Capture the cell that displays the provided text and extract its (X, Y) central coordinate. 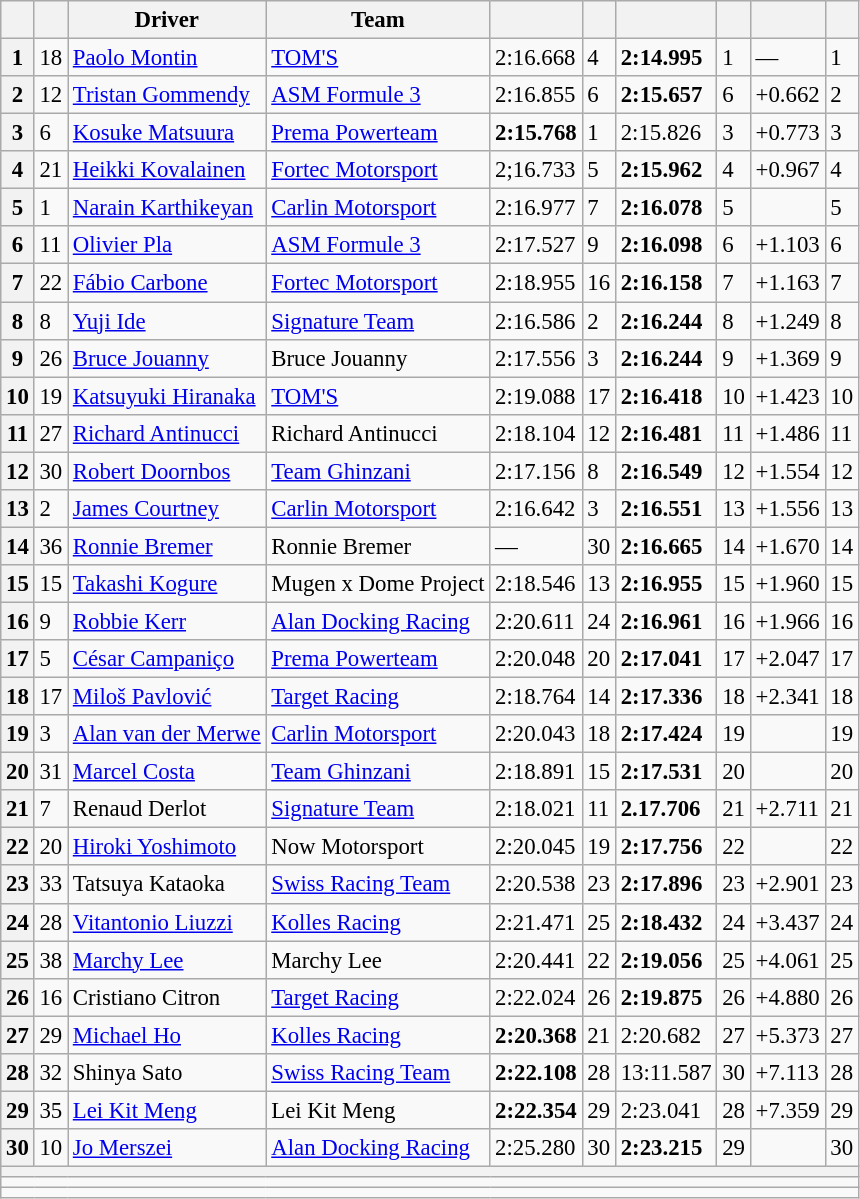
2:18.764 (536, 697)
2:19.875 (666, 997)
+3.437 (788, 922)
Vitantonio Liuzzi (167, 922)
2:14.995 (666, 58)
2:19.056 (666, 960)
+2.047 (788, 659)
2:15.768 (536, 133)
James Courtney (167, 509)
Paolo Montin (167, 58)
+0.967 (788, 170)
+4.880 (788, 997)
Shinya Sato (167, 1073)
+1.103 (788, 245)
2:20.048 (536, 659)
2:22.024 (536, 997)
Jo Merszei (167, 1148)
2:16.551 (666, 509)
+1.163 (788, 283)
Olivier Pla (167, 245)
2;16.733 (536, 170)
+1.423 (788, 396)
+7.113 (788, 1073)
2:18.955 (536, 283)
2:16.158 (666, 283)
2:15.826 (666, 133)
Robbie Kerr (167, 621)
+1.966 (788, 621)
2:21.471 (536, 922)
Takashi Kogure (167, 584)
2:16.665 (666, 546)
2:23.041 (666, 1110)
2:16.668 (536, 58)
2:17.556 (536, 358)
Miloš Pavlović (167, 697)
2:20.045 (536, 847)
2:18.021 (536, 809)
2:25.280 (536, 1148)
+1.486 (788, 433)
Now Motorsport (378, 847)
Tatsuya Kataoka (167, 885)
+1.554 (788, 471)
Team (378, 20)
Narain Karthikeyan (167, 208)
2:17.531 (666, 772)
Alan van der Merwe (167, 734)
Mugen x Dome Project (378, 584)
2:16.955 (666, 584)
2:17.156 (536, 471)
Heikki Kovalainen (167, 170)
+2.901 (788, 885)
2:22.354 (536, 1110)
Driver (167, 20)
+1.369 (788, 358)
2:15.962 (666, 170)
2:20.441 (536, 960)
Fábio Carbone (167, 283)
2.17.706 (666, 809)
2:16.549 (666, 471)
2:16.586 (536, 321)
2:22.108 (536, 1073)
2:20.611 (536, 621)
Yuji Ide (167, 321)
+0.773 (788, 133)
2:18.104 (536, 433)
+7.359 (788, 1110)
2:20.682 (666, 1035)
Kosuke Matsuura (167, 133)
2:18.546 (536, 584)
2:17.424 (666, 734)
+2.341 (788, 697)
2:17.336 (666, 697)
2:16.855 (536, 95)
Hiroki Yoshimoto (167, 847)
33 (50, 885)
2:16.418 (666, 396)
2:20.043 (536, 734)
36 (50, 546)
2:16.078 (666, 208)
Robert Doornbos (167, 471)
+2.711 (788, 809)
+5.373 (788, 1035)
Katsuyuki Hiranaka (167, 396)
2:16.481 (666, 433)
31 (50, 772)
2:17.756 (666, 847)
2:18.432 (666, 922)
13:11.587 (666, 1073)
Michael Ho (167, 1035)
2:16.098 (666, 245)
+0.662 (788, 95)
2:16.977 (536, 208)
Tristan Gommendy (167, 95)
2:17.896 (666, 885)
+4.061 (788, 960)
Cristiano Citron (167, 997)
35 (50, 1110)
2:16.961 (666, 621)
2:23.215 (666, 1148)
2:16.642 (536, 509)
38 (50, 960)
2:19.088 (536, 396)
2:18.891 (536, 772)
+1.556 (788, 509)
32 (50, 1073)
2:20.538 (536, 885)
2:20.368 (536, 1035)
2:15.657 (666, 95)
2:17.527 (536, 245)
Marcel Costa (167, 772)
+1.670 (788, 546)
Renaud Derlot (167, 809)
+1.249 (788, 321)
+1.960 (788, 584)
César Campaniço (167, 659)
2:17.041 (666, 659)
